Determine the [X, Y] coordinate at the center of the cell enclosing the given text.  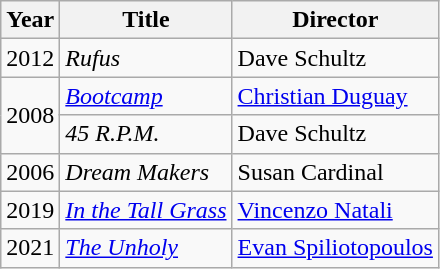
Vincenzo Natali [335, 210]
Evan Spiliotopoulos [335, 248]
2006 [30, 172]
The Unholy [146, 248]
2012 [30, 58]
Year [30, 20]
2008 [30, 115]
Title [146, 20]
Rufus [146, 58]
2021 [30, 248]
2019 [30, 210]
In the Tall Grass [146, 210]
Christian Duguay [335, 96]
Susan Cardinal [335, 172]
Director [335, 20]
Dream Makers [146, 172]
45 R.P.M. [146, 134]
Bootcamp [146, 96]
